Search for the cell housing the specified text and yield its [X, Y] center coordinate. 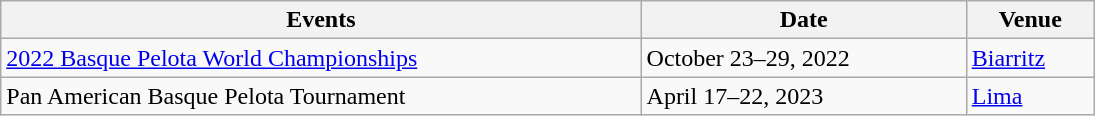
Lima [1030, 96]
October 23–29, 2022 [804, 58]
Pan American Basque Pelota Tournament [321, 96]
Date [804, 20]
Events [321, 20]
Biarritz [1030, 58]
Venue [1030, 20]
2022 Basque Pelota World Championships [321, 58]
April 17–22, 2023 [804, 96]
